Find where the given text appears and provide that cell's center as (X, Y) coordinate. 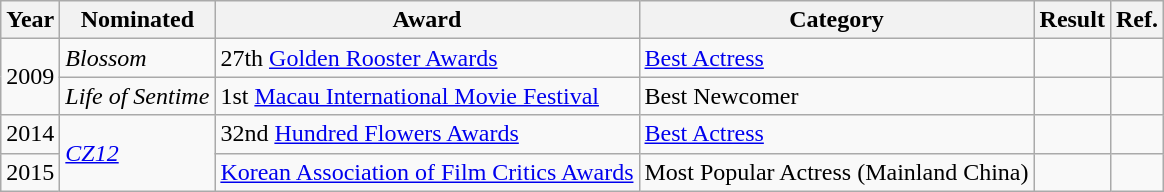
Result (1072, 20)
Blossom (138, 58)
Life of Sentime (138, 96)
Most Popular Actress (Mainland China) (836, 172)
Year (30, 20)
Nominated (138, 20)
Award (427, 20)
32nd Hundred Flowers Awards (427, 134)
Category (836, 20)
2015 (30, 172)
2009 (30, 77)
Ref. (1136, 20)
Korean Association of Film Critics Awards (427, 172)
2014 (30, 134)
1st Macau International Movie Festival (427, 96)
CZ12 (138, 153)
Best Newcomer (836, 96)
27th Golden Rooster Awards (427, 58)
